Provide the (X, Y) coordinate of the cell's center where the given text is located.  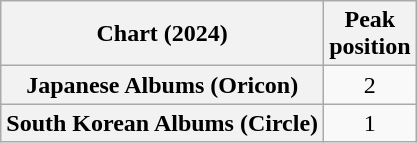
2 (370, 85)
Japanese Albums (Oricon) (162, 85)
Chart (2024) (162, 34)
1 (370, 123)
South Korean Albums (Circle) (162, 123)
Peakposition (370, 34)
